Locate the cell with the specified text and output its (x, y) center coordinate. 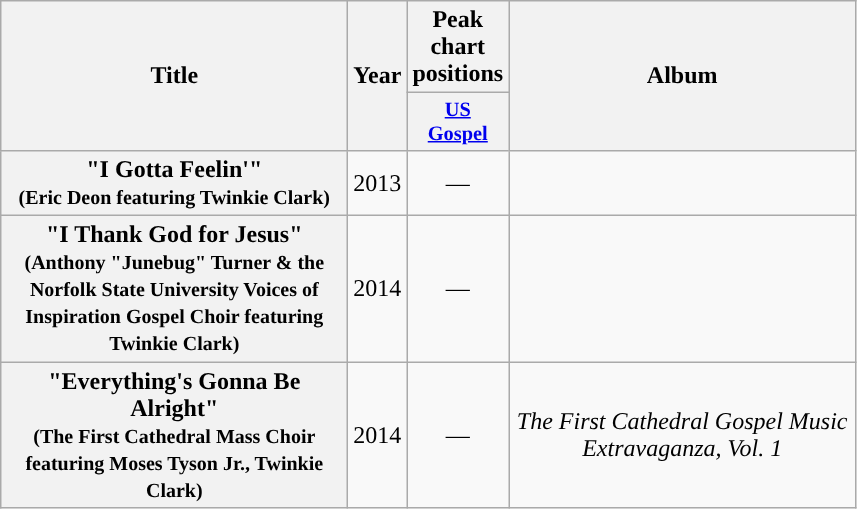
Title (174, 76)
"I Gotta Feelin'"(Eric Deon featuring Twinkie Clark) (174, 182)
"I Thank God for Jesus"(Anthony "Junebug" Turner & the Norfolk State University Voices of Inspiration Gospel Choir featuring Twinkie Clark) (174, 289)
Album (682, 76)
"Everything's Gonna Be Alright"(The First Cathedral Mass Choir featuring Moses Tyson Jr., Twinkie Clark) (174, 435)
The First Cathedral Gospel Music Extravaganza, Vol. 1 (682, 435)
Year (378, 76)
2013 (378, 182)
Peakchartpositions (458, 47)
USGospel (458, 122)
